Return [X, Y] of the center of cell containing provided text 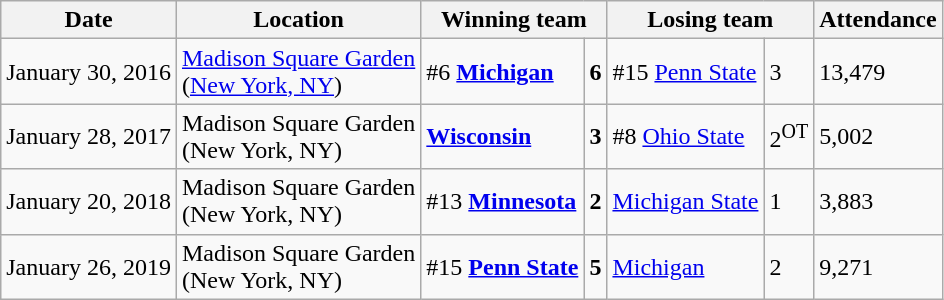
January 30, 2016 [89, 72]
January 26, 2019 [89, 266]
January 28, 2017 [89, 136]
Attendance [878, 20]
Michigan [686, 266]
9,271 [878, 266]
Michigan State [686, 202]
Winning team [514, 20]
1 [789, 202]
Losing team [710, 20]
#13 Minnesota [502, 202]
5 [596, 266]
#8 Ohio State [686, 136]
2OT [789, 136]
#6 Michigan [502, 72]
Date [89, 20]
January 20, 2018 [89, 202]
3,883 [878, 202]
6 [596, 72]
5,002 [878, 136]
Wisconsin [502, 136]
Location [298, 20]
13,479 [878, 72]
